Scan for the cell matching the given text and deliver its (x, y) coordinate at center. 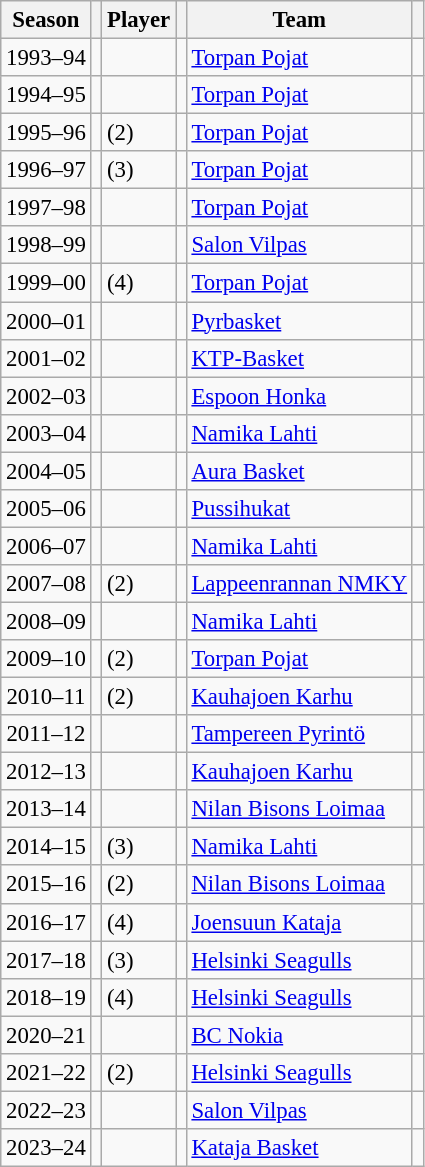
2001–02 (46, 358)
1994–95 (46, 95)
2021–22 (46, 1073)
1993–94 (46, 58)
Espoon Honka (299, 396)
2018–19 (46, 997)
Season (46, 20)
BC Nokia (299, 1035)
2020–21 (46, 1035)
2009–10 (46, 659)
Tampereen Pyrintö (299, 734)
2002–03 (46, 396)
Lappeenrannan NMKY (299, 584)
2022–23 (46, 1110)
1999–00 (46, 283)
2003–04 (46, 433)
Player (139, 20)
2016–17 (46, 922)
Team (299, 20)
2012–13 (46, 772)
2000–01 (46, 321)
1995–96 (46, 133)
2015–16 (46, 885)
Pyrbasket (299, 321)
2011–12 (46, 734)
2023–24 (46, 1148)
2013–14 (46, 809)
Joensuun Kataja (299, 922)
Pussihukat (299, 509)
2007–08 (46, 584)
Aura Basket (299, 471)
1997–98 (46, 208)
2008–09 (46, 621)
2006–07 (46, 546)
2004–05 (46, 471)
2005–06 (46, 509)
KTP-Basket (299, 358)
Kataja Basket (299, 1148)
1996–97 (46, 170)
1998–99 (46, 245)
2010–11 (46, 697)
2017–18 (46, 960)
2014–15 (46, 847)
